Identify which cell holds the provided text, then report its [X, Y] central coordinate. 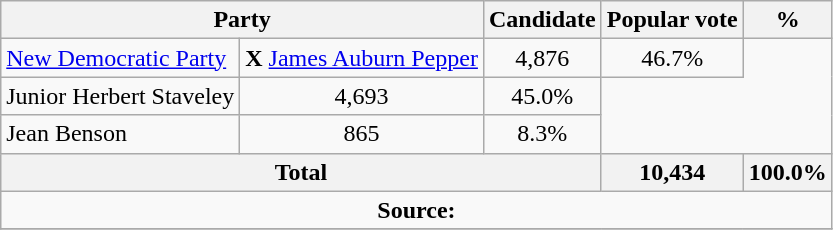
% [788, 20]
4,693 [362, 96]
Candidate [542, 20]
10,434 [672, 172]
X James Auburn Pepper [362, 58]
46.7% [672, 58]
Popular vote [672, 20]
Source: [416, 210]
100.0% [788, 172]
Jean Benson [120, 134]
865 [362, 134]
45.0% [542, 96]
New Democratic Party [120, 58]
Junior Herbert Staveley [120, 96]
8.3% [542, 134]
Party [242, 20]
4,876 [542, 58]
Total [301, 172]
